Pinpoint the cell where the given text exists, returning its [X, Y] midpoint coordinate. 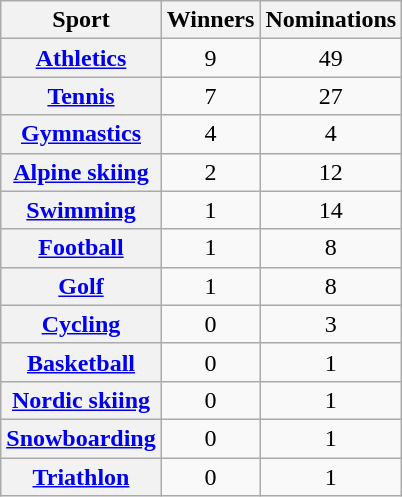
Sport [81, 20]
14 [331, 210]
Nominations [331, 20]
Tennis [81, 96]
12 [331, 172]
Swimming [81, 210]
Gymnastics [81, 134]
2 [210, 172]
Football [81, 248]
Basketball [81, 362]
7 [210, 96]
Winners [210, 20]
Athletics [81, 58]
Triathlon [81, 477]
9 [210, 58]
Cycling [81, 324]
Nordic skiing [81, 400]
Alpine skiing [81, 172]
Golf [81, 286]
27 [331, 96]
3 [331, 324]
49 [331, 58]
Snowboarding [81, 438]
